Search for the cell housing the specified text and yield its [X, Y] center coordinate. 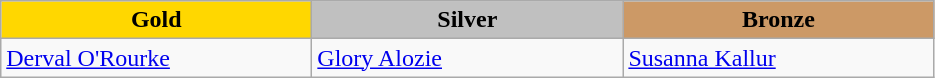
Silver [468, 20]
Susanna Kallur [778, 58]
Derval O'Rourke [156, 58]
Glory Alozie [468, 58]
Gold [156, 20]
Bronze [778, 20]
